Locate the cell with the specified text and output its [x, y] center coordinate. 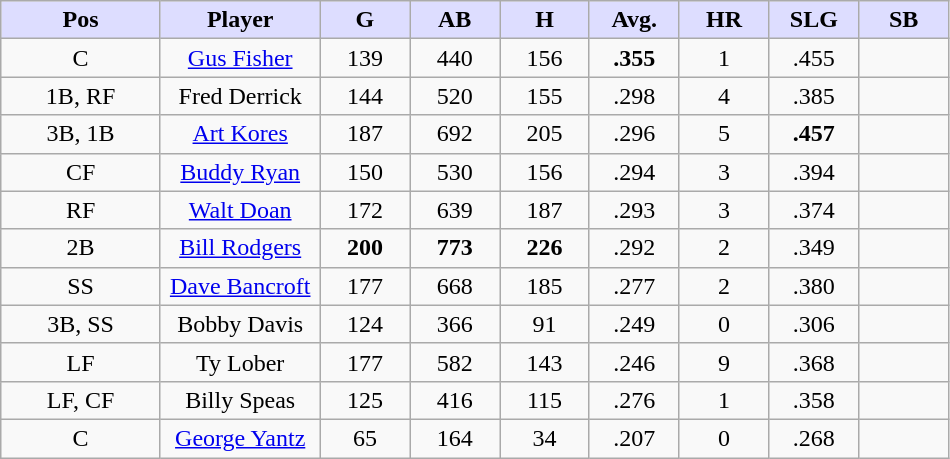
.306 [814, 324]
.349 [814, 248]
Ty Lober [240, 362]
124 [365, 324]
34 [545, 438]
.358 [814, 400]
.455 [814, 58]
.298 [634, 96]
692 [455, 134]
.276 [634, 400]
639 [455, 210]
164 [455, 438]
5 [724, 134]
65 [365, 438]
Bobby Davis [240, 324]
205 [545, 134]
582 [455, 362]
CF [81, 172]
.380 [814, 286]
1B, RF [81, 96]
AB [455, 20]
150 [365, 172]
.385 [814, 96]
3B, 1B [81, 134]
4 [724, 96]
139 [365, 58]
.457 [814, 134]
Gus Fisher [240, 58]
RF [81, 210]
144 [365, 96]
.277 [634, 286]
2B [81, 248]
SLG [814, 20]
G [365, 20]
185 [545, 286]
Walt Doan [240, 210]
Buddy Ryan [240, 172]
9 [724, 362]
143 [545, 362]
Avg. [634, 20]
226 [545, 248]
520 [455, 96]
200 [365, 248]
.296 [634, 134]
530 [455, 172]
Billy Speas [240, 400]
.293 [634, 210]
668 [455, 286]
SS [81, 286]
LF [81, 362]
172 [365, 210]
George Yantz [240, 438]
LF, CF [81, 400]
Art Kores [240, 134]
.292 [634, 248]
773 [455, 248]
.246 [634, 362]
H [545, 20]
.207 [634, 438]
Bill Rodgers [240, 248]
.374 [814, 210]
Fred Derrick [240, 96]
.294 [634, 172]
Pos [81, 20]
366 [455, 324]
Dave Bancroft [240, 286]
3B, SS [81, 324]
.268 [814, 438]
.394 [814, 172]
.368 [814, 362]
440 [455, 58]
SB [904, 20]
416 [455, 400]
125 [365, 400]
.249 [634, 324]
91 [545, 324]
.355 [634, 58]
Player [240, 20]
155 [545, 96]
115 [545, 400]
HR [724, 20]
